Find where the given text appears and provide that cell's center as (x, y) coordinate. 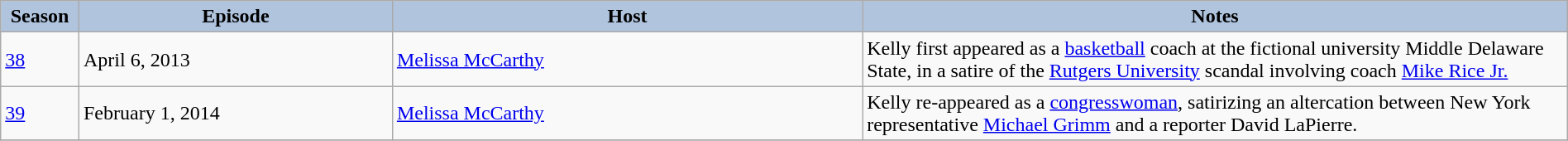
February 1, 2014 (235, 113)
April 6, 2013 (235, 60)
38 (40, 60)
Notes (1216, 17)
Season (40, 17)
Host (627, 17)
39 (40, 113)
Episode (235, 17)
Kelly re-appeared as a congresswoman, satirizing an altercation between New York representative Michael Grimm and a reporter David LaPierre. (1216, 113)
